Detect which cell encompasses the target text, then output its (X, Y) center coordinate. 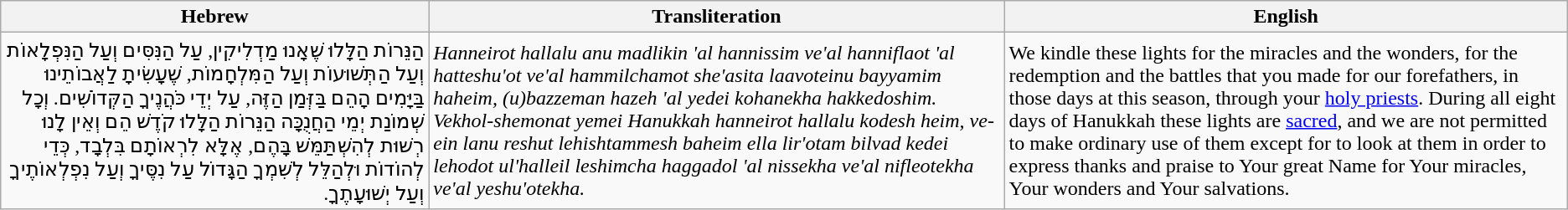
English (1286, 17)
Hebrew (214, 17)
Transliteration (717, 17)
